Provide the [x, y] coordinate of the cell's center where the given text is located.  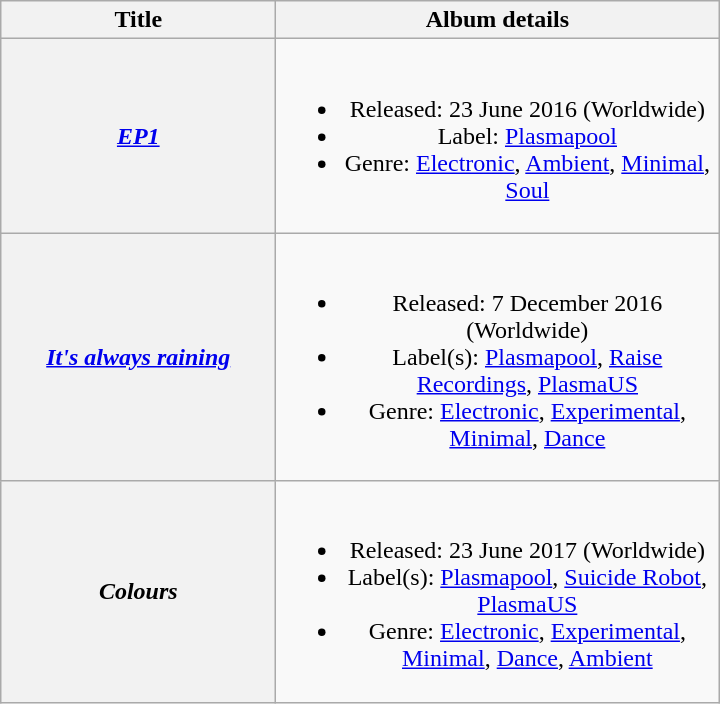
Released: 7 December 2016 (Worldwide)Label(s): Plasmapool, Raise Recordings, PlasmaUSGenre: Electronic, Experimental, Minimal, Dance [498, 357]
Album details [498, 20]
Released: 23 June 2017 (Worldwide)Label(s): Plasmapool, Suicide Robot, PlasmaUSGenre: Electronic, Experimental, Minimal, Dance, Ambient [498, 592]
It's always raining [138, 357]
Title [138, 20]
EP1 [138, 136]
Colours [138, 592]
Released: 23 June 2016 (Worldwide)Label: PlasmapoolGenre: Electronic, Ambient, Minimal, Soul [498, 136]
